For the text-containing cell, return its midpoint in (X, Y) coordinate format. 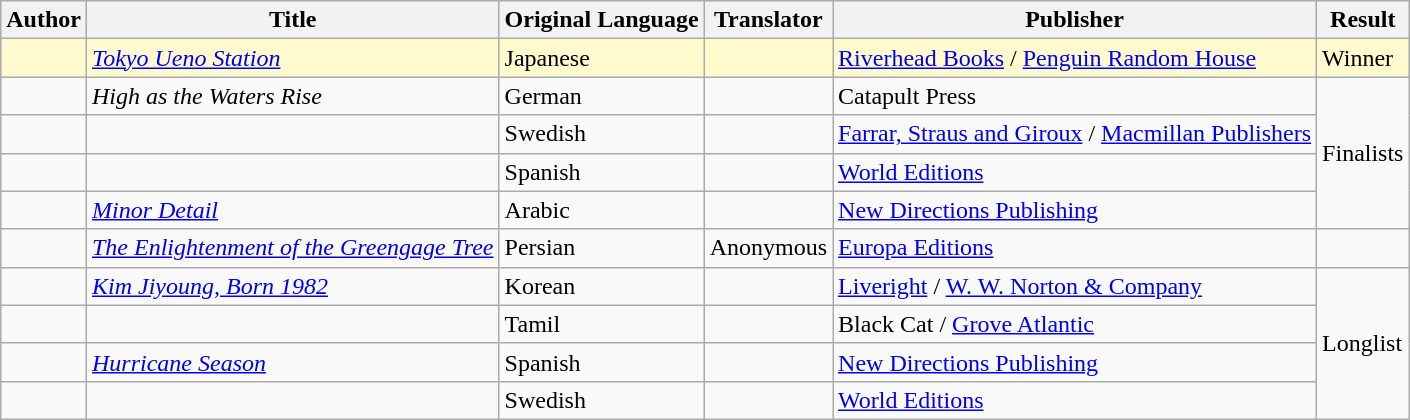
Black Cat / Grove Atlantic (1075, 324)
Riverhead Books / Penguin Random House (1075, 58)
Persian (602, 248)
Korean (602, 286)
Catapult Press (1075, 96)
German (602, 96)
Finalists (1363, 153)
The Enlightenment of the Greengage Tree (292, 248)
Farrar, Straus and Giroux / Macmillan Publishers (1075, 134)
Tokyo Ueno Station (292, 58)
Title (292, 20)
Original Language (602, 20)
Arabic (602, 210)
Tamil (602, 324)
Hurricane Season (292, 362)
Liveright / W. W. Norton & Company (1075, 286)
Longlist (1363, 343)
Translator (768, 20)
Anonymous (768, 248)
Result (1363, 20)
Japanese (602, 58)
Author (44, 20)
High as the Waters Rise (292, 96)
Europa Editions (1075, 248)
Minor Detail (292, 210)
Publisher (1075, 20)
Winner (1363, 58)
Kim Jiyoung, Born 1982 (292, 286)
